Determine the [X, Y] coordinate at the center of the cell enclosing the given text.  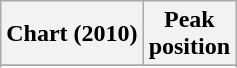
Chart (2010) [72, 34]
Peak position [189, 34]
